For the text-containing cell, return its midpoint in (x, y) coordinate format. 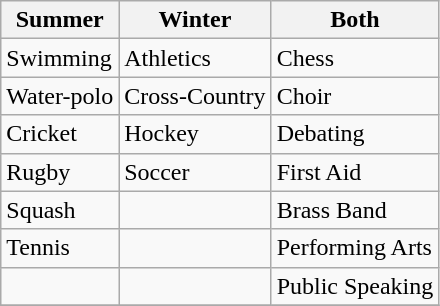
Tennis (60, 248)
Performing Arts (355, 248)
Winter (195, 20)
First Aid (355, 172)
Soccer (195, 172)
Both (355, 20)
Debating (355, 134)
Chess (355, 58)
Summer (60, 20)
Choir (355, 96)
Cross-Country (195, 96)
Cricket (60, 134)
Squash (60, 210)
Hockey (195, 134)
Public Speaking (355, 286)
Brass Band (355, 210)
Athletics (195, 58)
Rugby (60, 172)
Water-polo (60, 96)
Swimming (60, 58)
